Locate the cell with the specified text and output its [x, y] center coordinate. 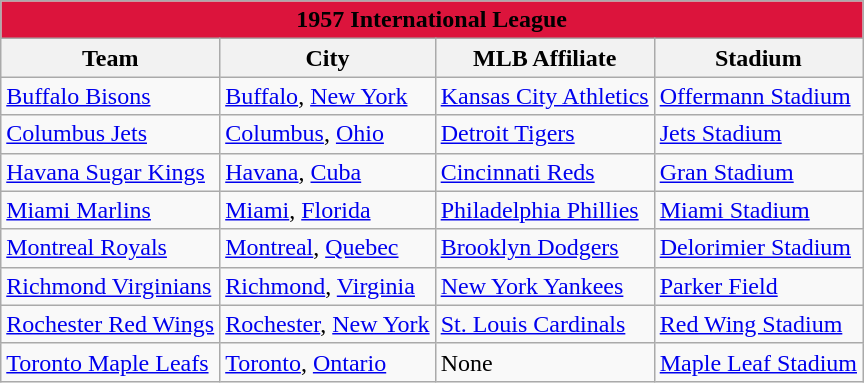
Rochester Red Wings [110, 324]
Parker Field [758, 286]
Havana Sugar Kings [110, 172]
Philadelphia Phillies [544, 210]
City [328, 58]
Cincinnati Reds [544, 172]
St. Louis Cardinals [544, 324]
Stadium [758, 58]
Gran Stadium [758, 172]
Kansas City Athletics [544, 96]
Detroit Tigers [544, 134]
New York Yankees [544, 286]
Montreal, Quebec [328, 248]
Miami Marlins [110, 210]
Buffalo Bisons [110, 96]
Miami, Florida [328, 210]
Team [110, 58]
1957 International League [432, 20]
Buffalo, New York [328, 96]
Offermann Stadium [758, 96]
Brooklyn Dodgers [544, 248]
Jets Stadium [758, 134]
Toronto, Ontario [328, 362]
Maple Leaf Stadium [758, 362]
Montreal Royals [110, 248]
Red Wing Stadium [758, 324]
Richmond, Virginia [328, 286]
Miami Stadium [758, 210]
Columbus, Ohio [328, 134]
Columbus Jets [110, 134]
Richmond Virginians [110, 286]
Havana, Cuba [328, 172]
MLB Affiliate [544, 58]
Delorimier Stadium [758, 248]
Toronto Maple Leafs [110, 362]
Rochester, New York [328, 324]
None [544, 362]
